Provide the (X, Y) coordinate of the cell's center where the given text is located.  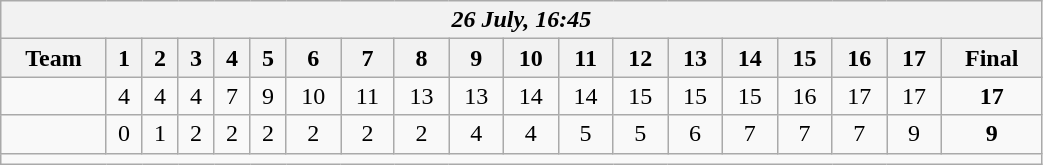
0 (124, 134)
26 July, 16:45 (522, 20)
3 (196, 58)
8 (422, 58)
12 (640, 58)
Team (54, 58)
Final (992, 58)
